Pinpoint the cell where the given text exists, returning its [x, y] midpoint coordinate. 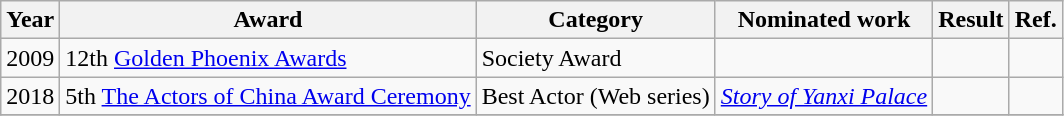
Result [971, 20]
12th Golden Phoenix Awards [268, 58]
Category [596, 20]
Ref. [1036, 20]
2009 [30, 58]
5th The Actors of China Award Ceremony [268, 96]
Nominated work [824, 20]
Society Award [596, 58]
Story of Yanxi Palace [824, 96]
Best Actor (Web series) [596, 96]
2018 [30, 96]
Year [30, 20]
Award [268, 20]
